Search for the cell housing the specified text and yield its (x, y) center coordinate. 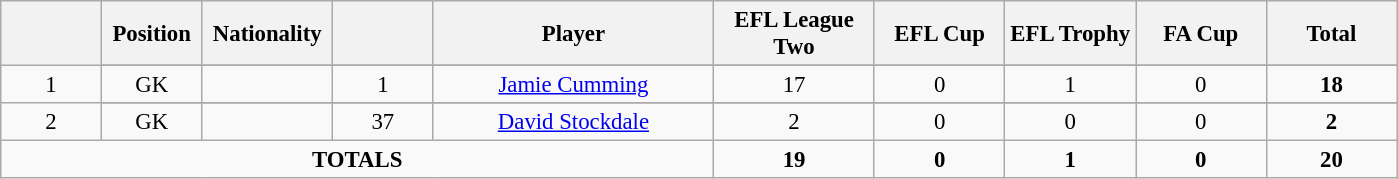
FA Cup (1202, 34)
Nationality (268, 34)
TOTALS (358, 160)
20 (1332, 160)
37 (384, 122)
18 (1332, 85)
David Stockdale (574, 122)
Total (1332, 34)
Player (574, 34)
Position (152, 34)
17 (794, 85)
EFL Trophy (1070, 34)
EFL League Two (794, 34)
19 (794, 160)
Jamie Cumming (574, 85)
EFL Cup (940, 34)
